For the text-containing cell, return its midpoint in [x, y] coordinate format. 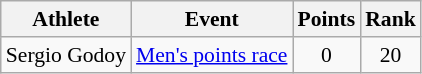
Men's points race [212, 55]
0 [326, 55]
Event [212, 19]
Athlete [66, 19]
Rank [390, 19]
Sergio Godoy [66, 55]
20 [390, 55]
Points [326, 19]
